Output the [x, y] coordinate of the center of the cell containing the given text.  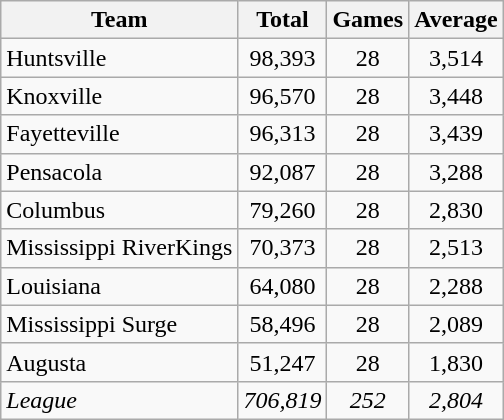
Louisiana [120, 286]
3,288 [456, 172]
Team [120, 20]
2,089 [456, 324]
Total [282, 20]
2,830 [456, 210]
92,087 [282, 172]
2,804 [456, 400]
Mississippi Surge [120, 324]
58,496 [282, 324]
96,570 [282, 96]
51,247 [282, 362]
64,080 [282, 286]
Mississippi RiverKings [120, 248]
3,514 [456, 58]
Pensacola [120, 172]
706,819 [282, 400]
96,313 [282, 134]
1,830 [456, 362]
League [120, 400]
70,373 [282, 248]
2,288 [456, 286]
79,260 [282, 210]
Fayetteville [120, 134]
3,448 [456, 96]
Augusta [120, 362]
Knoxville [120, 96]
98,393 [282, 58]
Games [368, 20]
Average [456, 20]
Columbus [120, 210]
252 [368, 400]
2,513 [456, 248]
3,439 [456, 134]
Huntsville [120, 58]
